Detect which cell encompasses the target text, then output its (x, y) center coordinate. 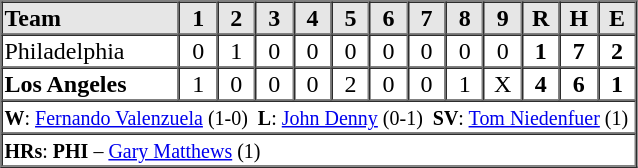
8 (465, 18)
X (503, 84)
3 (274, 18)
R (541, 18)
Philadelphia (91, 50)
9 (503, 18)
Team (91, 18)
W: Fernando Valenzuela (1-0) L: John Denny (0-1) SV: Tom Niedenfuer (1) (319, 116)
5 (350, 18)
HRs: PHI – Gary Matthews (1) (319, 150)
Los Angeles (91, 84)
H (579, 18)
E (617, 18)
